Find where the given text appears and provide that cell's center as [x, y] coordinate. 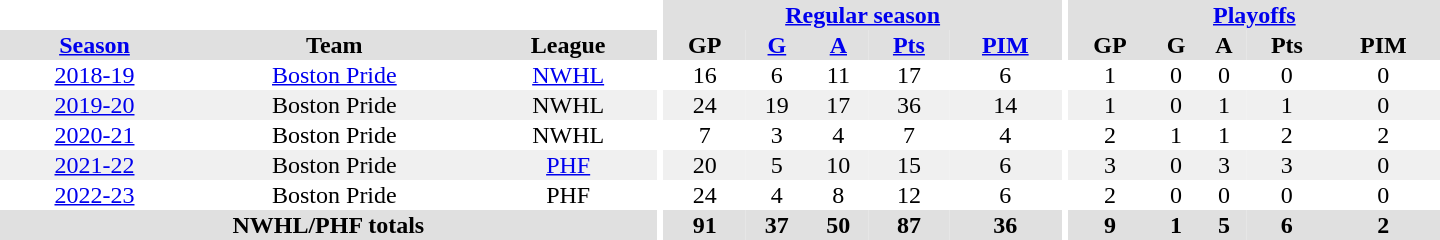
50 [838, 225]
14 [1006, 105]
Season [94, 45]
9 [1110, 225]
37 [776, 225]
Team [334, 45]
20 [704, 165]
2021-22 [94, 165]
NWHL/PHF totals [328, 225]
15 [909, 165]
91 [704, 225]
2019-20 [94, 105]
12 [909, 195]
2022-23 [94, 195]
11 [838, 75]
87 [909, 225]
2020-21 [94, 135]
Regular season [862, 15]
Playoffs [1254, 15]
League [568, 45]
16 [704, 75]
19 [776, 105]
2018-19 [94, 75]
8 [838, 195]
10 [838, 165]
